Scan for the cell matching the given text and deliver its (X, Y) coordinate at center. 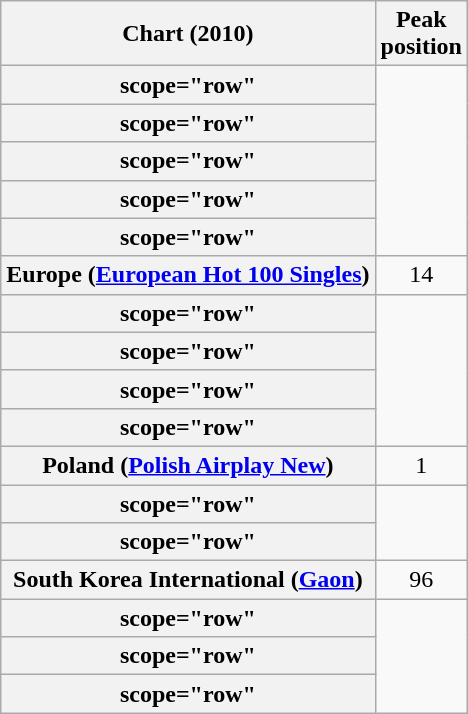
South Korea International (Gaon) (188, 580)
96 (421, 580)
14 (421, 275)
1 (421, 465)
Europe (European Hot 100 Singles) (188, 275)
Peakposition (421, 34)
Chart (2010) (188, 34)
Poland (Polish Airplay New) (188, 465)
